Pinpoint the cell where the given text exists, returning its [X, Y] midpoint coordinate. 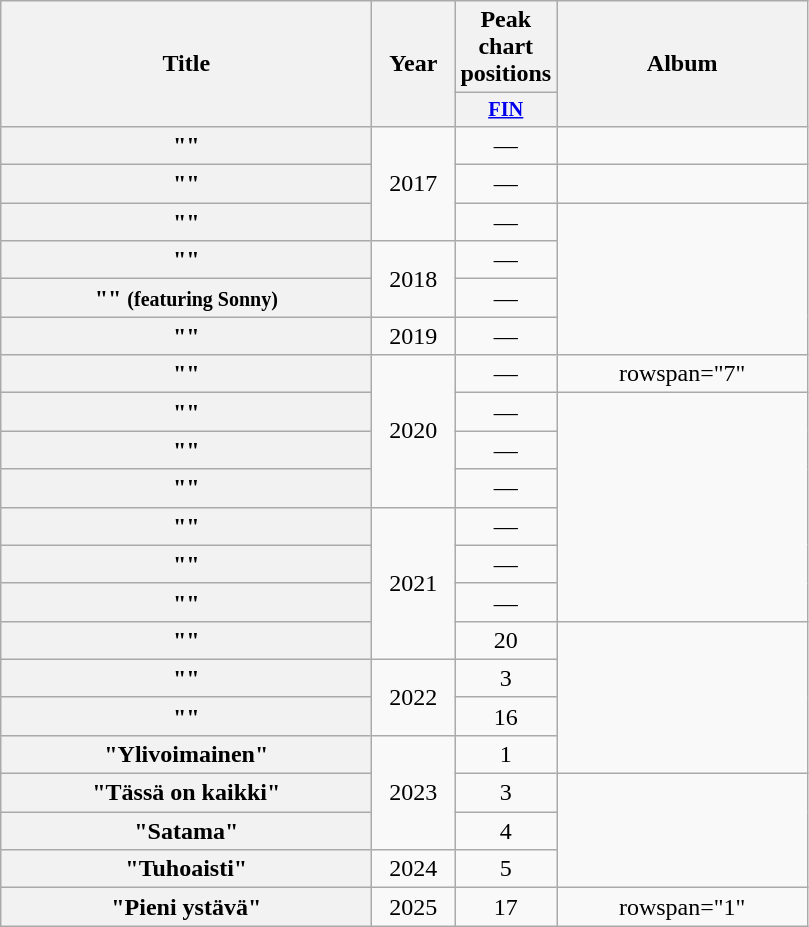
16 [506, 716]
FIN [506, 110]
Album [682, 64]
2024 [414, 869]
rowspan="1" [682, 907]
2020 [414, 431]
"" (featuring Sonny) [186, 298]
"Satama" [186, 831]
2018 [414, 279]
2025 [414, 907]
rowspan="7" [682, 374]
1 [506, 754]
"Pieni ystävä" [186, 907]
Year [414, 64]
2023 [414, 792]
"Tuhoaisti" [186, 869]
4 [506, 831]
20 [506, 640]
5 [506, 869]
Peak chart positions [506, 47]
17 [506, 907]
"Tässä on kaikki" [186, 793]
Title [186, 64]
2022 [414, 697]
2021 [414, 583]
2019 [414, 336]
"Ylivoimainen" [186, 754]
2017 [414, 183]
